Search for the cell housing the specified text and yield its [X, Y] center coordinate. 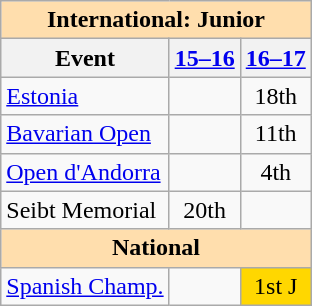
1st J [276, 286]
Open d'Andorra [85, 172]
National [156, 248]
16–17 [276, 58]
Spanish Champ. [85, 286]
Event [85, 58]
International: Junior [156, 20]
18th [276, 96]
Estonia [85, 96]
Seibt Memorial [85, 210]
11th [276, 134]
4th [276, 172]
Bavarian Open [85, 134]
20th [204, 210]
15–16 [204, 58]
